Return the [x, y] coordinate for the center point of the cell that contains the specified text.  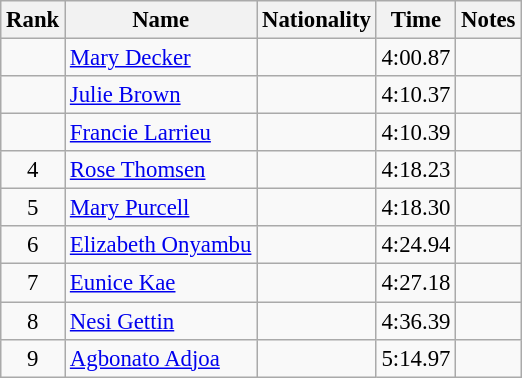
9 [33, 358]
5:14.97 [416, 358]
Francie Larrieu [161, 133]
4:24.94 [416, 245]
4:10.37 [416, 95]
Mary Decker [161, 58]
7 [33, 283]
Mary Purcell [161, 208]
Julie Brown [161, 95]
Rose Thomsen [161, 170]
5 [33, 208]
Nationality [316, 20]
4 [33, 170]
6 [33, 245]
Name [161, 20]
Time [416, 20]
Nesi Gettin [161, 321]
4:36.39 [416, 321]
Elizabeth Onyambu [161, 245]
4:27.18 [416, 283]
8 [33, 321]
4:18.23 [416, 170]
Notes [488, 20]
Agbonato Adjoa [161, 358]
Rank [33, 20]
4:00.87 [416, 58]
4:10.39 [416, 133]
4:18.30 [416, 208]
Eunice Kae [161, 283]
